Scan for the cell matching the given text and deliver its (X, Y) coordinate at center. 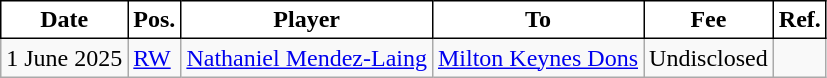
Milton Keynes Dons (538, 58)
To (538, 20)
Pos. (154, 20)
Nathaniel Mendez-Laing (307, 58)
Ref. (800, 20)
1 June 2025 (64, 58)
Date (64, 20)
Fee (709, 20)
Undisclosed (709, 58)
RW (154, 58)
Player (307, 20)
